Provide the (X, Y) coordinate of the cell's center where the given text is located.  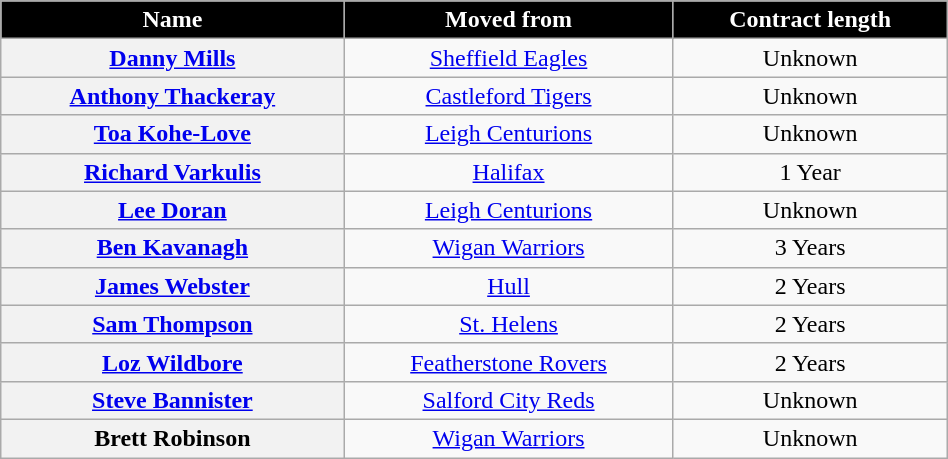
Lee Doran (172, 210)
Loz Wildbore (172, 362)
Anthony Thackeray (172, 96)
Sam Thompson (172, 324)
Salford City Reds (508, 400)
Moved from (508, 20)
1 Year (810, 172)
St. Helens (508, 324)
Castleford Tigers (508, 96)
Steve Bannister (172, 400)
Featherstone Rovers (508, 362)
Name (172, 20)
James Webster (172, 286)
Hull (508, 286)
Brett Robinson (172, 438)
Sheffield Eagles (508, 58)
Toa Kohe-Love (172, 134)
Halifax (508, 172)
Richard Varkulis (172, 172)
Danny Mills (172, 58)
3 Years (810, 248)
Contract length (810, 20)
Ben Kavanagh (172, 248)
